From the cell containing the given text, extract its center point as [x, y] coordinate. 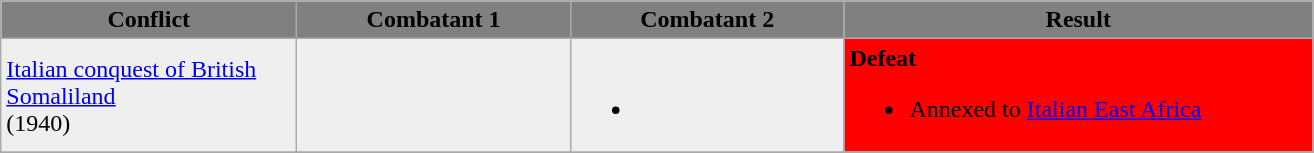
Conflict [149, 20]
Italian conquest of British Somaliland(1940) [149, 96]
Result [1078, 20]
Combatant 1 [434, 20]
DefeatAnnexed to Italian East Africa [1078, 96]
Combatant 2 [707, 20]
